Scan for the cell matching the given text and deliver its (x, y) coordinate at center. 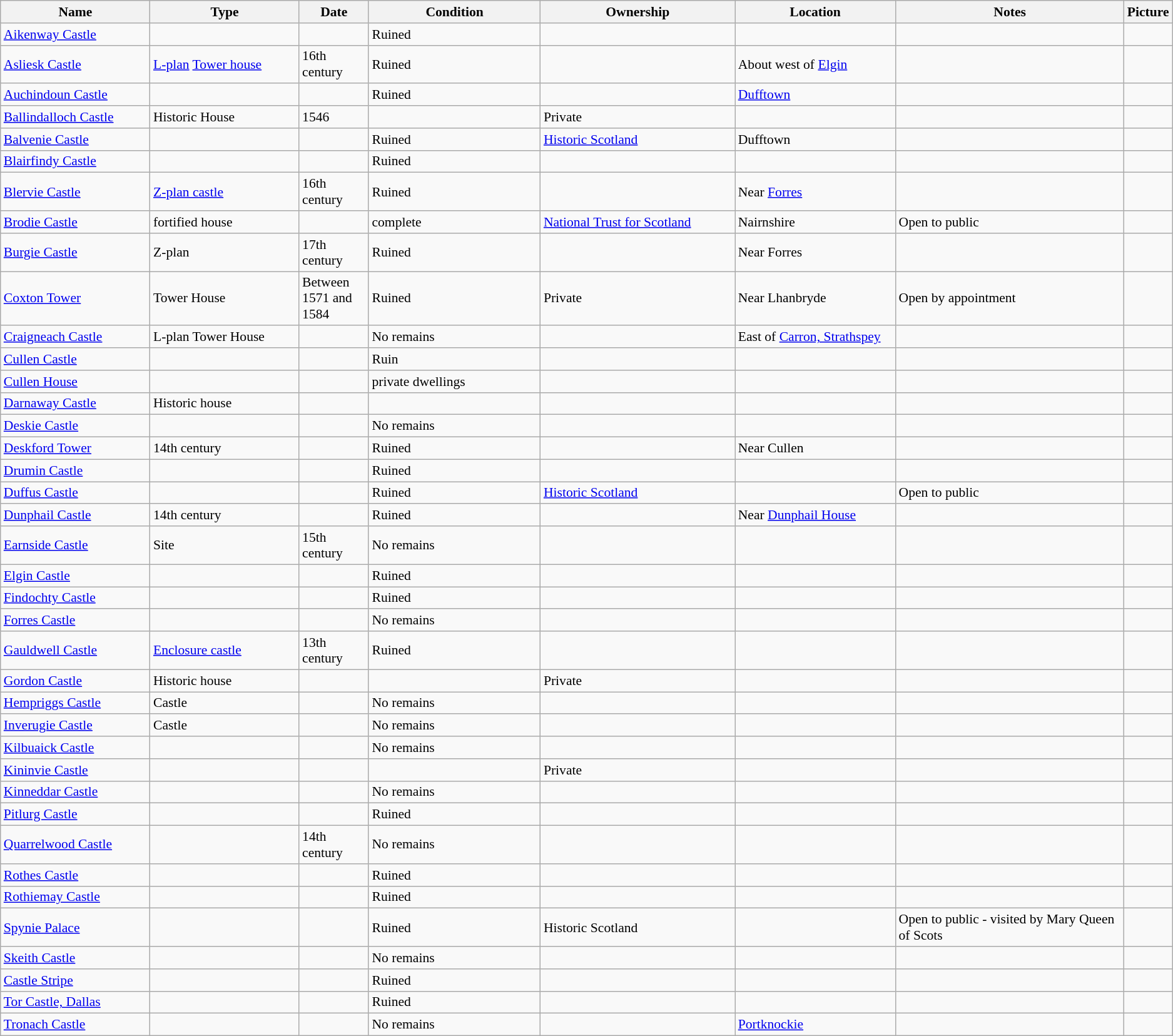
Ballindalloch Castle (75, 117)
Kinneddar Castle (75, 792)
Notes (1010, 12)
Asliesk Castle (75, 64)
Near Dunphail House (816, 515)
Rothes Castle (75, 875)
Name (75, 12)
Ownership (638, 12)
Castle Stripe (75, 980)
Z-plan (225, 253)
Enclosure castle (225, 651)
Z-plan castle (225, 191)
Location (816, 12)
Darnaway Castle (75, 404)
Ruin (454, 359)
Craigneach Castle (75, 337)
Open to public - visited by Mary Queen of Scots (1010, 927)
Picture (1149, 12)
Auchindoun Castle (75, 95)
Tower House (225, 299)
Between 1571 and 1584 (334, 299)
Duffus Castle (75, 493)
About west of Elgin (816, 64)
Inverugie Castle (75, 726)
Kilbuaick Castle (75, 748)
17th century (334, 253)
Cullen House (75, 382)
East of Carron, Strathspey (816, 337)
Skeith Castle (75, 958)
Type (225, 12)
Deskie Castle (75, 426)
Date (334, 12)
Historic House (225, 117)
Balvenie Castle (75, 140)
Blairfindy Castle (75, 161)
Findochty Castle (75, 598)
L-plan Tower house (225, 64)
Spynie Palace (75, 927)
Burgie Castle (75, 253)
Condition (454, 12)
Quarrelwood Castle (75, 845)
complete (454, 222)
Near Lhanbryde (816, 299)
13th century (334, 651)
1546 (334, 117)
L-plan Tower House (225, 337)
Gauldwell Castle (75, 651)
Near Cullen (816, 449)
Drumin Castle (75, 470)
National Trust for Scotland (638, 222)
Cullen Castle (75, 359)
Dunphail Castle (75, 515)
Gordon Castle (75, 681)
Tor Castle, Dallas (75, 1002)
Blervie Castle (75, 191)
Site (225, 546)
fortified house (225, 222)
Kininvie Castle (75, 770)
Coxton Tower (75, 299)
Earnside Castle (75, 546)
Deskford Tower (75, 449)
Brodie Castle (75, 222)
Pitlurg Castle (75, 815)
Rothiemay Castle (75, 897)
Aikenway Castle (75, 34)
Portknockie (816, 1025)
Forres Castle (75, 621)
Elgin Castle (75, 576)
15th century (334, 546)
private dwellings (454, 382)
Hempriggs Castle (75, 703)
Tronach Castle (75, 1025)
Open by appointment (1010, 299)
Nairnshire (816, 222)
